Find where the given text appears and provide that cell's center as (x, y) coordinate. 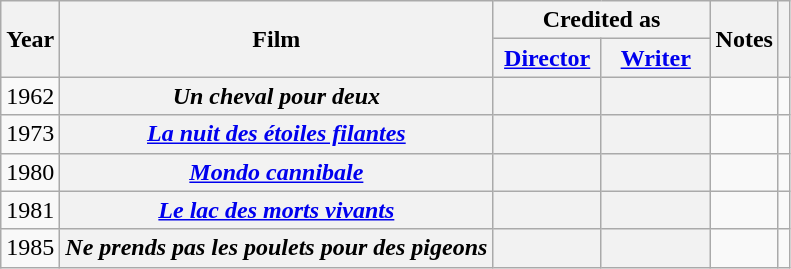
Credited as (602, 20)
Writer (656, 58)
1973 (30, 134)
Film (276, 39)
1981 (30, 210)
Year (30, 39)
Un cheval pour deux (276, 96)
1985 (30, 248)
1980 (30, 172)
Director (548, 58)
Notes (744, 39)
Mondo cannibale (276, 172)
Ne prends pas les poulets pour des pigeons (276, 248)
Le lac des morts vivants (276, 210)
1962 (30, 96)
La nuit des étoiles filantes (276, 134)
